Identify which cell holds the provided text, then report its [x, y] central coordinate. 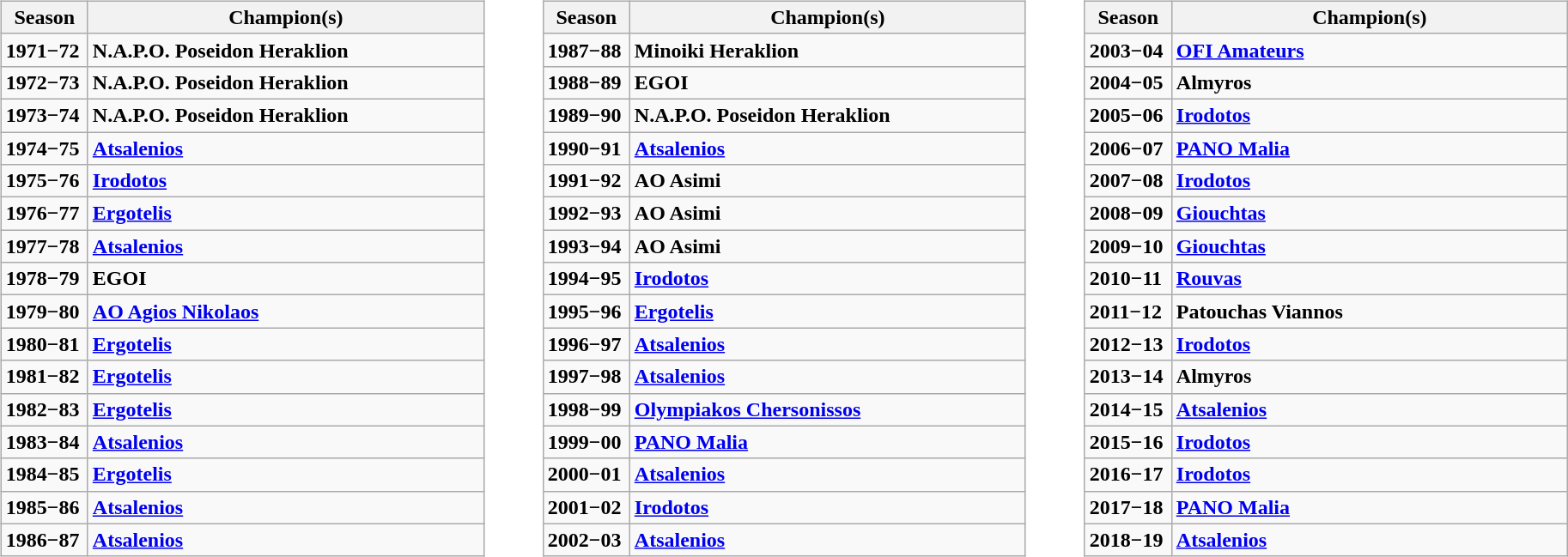
1988−89 [586, 82]
1972−73 [45, 82]
2013−14 [1128, 377]
2003−04 [1128, 50]
1980−81 [45, 344]
Olympiakos Chersonissos [828, 409]
2007−08 [1128, 181]
2014−15 [1128, 409]
1996−97 [586, 344]
1989−90 [586, 115]
1979−80 [45, 312]
1991−92 [586, 181]
2006−07 [1128, 148]
1983−84 [45, 442]
1977−78 [45, 246]
1995−96 [586, 312]
Minoiki Heraklion [828, 50]
1971−72 [45, 50]
2012−13 [1128, 344]
2017−18 [1128, 507]
1990−91 [586, 148]
OFI Amateurs [1369, 50]
2009−10 [1128, 246]
1998−99 [586, 409]
1975−76 [45, 181]
1992−93 [586, 214]
1986−87 [45, 540]
1999−00 [586, 442]
2001−02 [586, 507]
1976−77 [45, 214]
Rouvas [1369, 279]
1981−82 [45, 377]
1993−94 [586, 246]
1994−95 [586, 279]
2008−09 [1128, 214]
Patouchas Viannos [1369, 312]
2005−06 [1128, 115]
2015−16 [1128, 442]
1987−88 [586, 50]
2000−01 [586, 475]
AO Agios Nikolaos [285, 312]
2004−05 [1128, 82]
1978−79 [45, 279]
2011−12 [1128, 312]
2018−19 [1128, 540]
1973−74 [45, 115]
1974−75 [45, 148]
2016−17 [1128, 475]
2010−11 [1128, 279]
2002−03 [586, 540]
1984−85 [45, 475]
1982−83 [45, 409]
1997−98 [586, 377]
1985−86 [45, 507]
